Detect which cell encompasses the target text, then output its [X, Y] center coordinate. 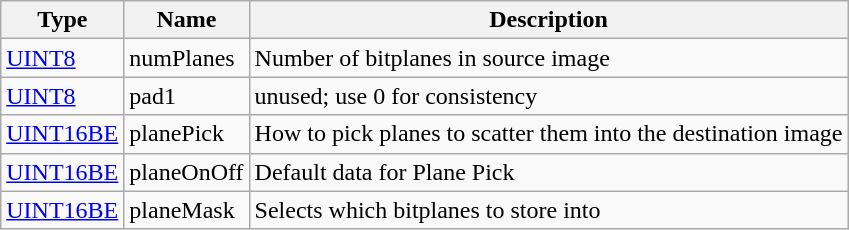
Default data for Plane Pick [548, 172]
Selects which bitplanes to store into [548, 210]
pad1 [186, 96]
Name [186, 20]
How to pick planes to scatter them into the destination image [548, 134]
numPlanes [186, 58]
Number of bitplanes in source image [548, 58]
planePick [186, 134]
unused; use 0 for consistency [548, 96]
Type [62, 20]
planeOnOff [186, 172]
Description [548, 20]
planeMask [186, 210]
